Provide the (x, y) coordinate of the cell's center where the given text is located.  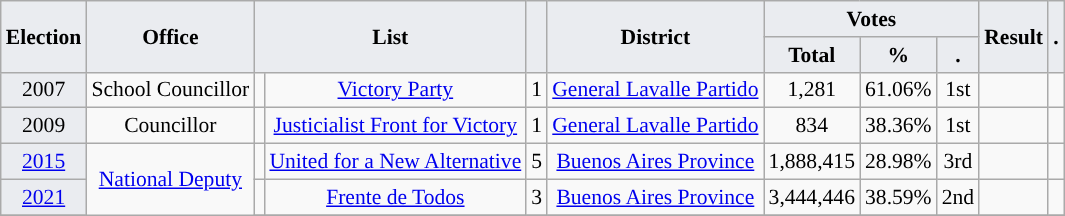
2nd (958, 197)
2021 (44, 197)
School Councillor (170, 90)
National Deputy (170, 180)
38.36% (898, 126)
28.98% (898, 162)
Councillor (170, 126)
% (898, 55)
1,888,415 (812, 162)
List (390, 36)
2009 (44, 126)
District (655, 36)
Victory Party (395, 90)
2015 (44, 162)
834 (812, 126)
Votes (872, 19)
Election (44, 36)
Total (812, 55)
3 (536, 197)
1,281 (812, 90)
5 (536, 162)
3rd (958, 162)
United for a New Alternative (395, 162)
3,444,446 (812, 197)
Frente de Todos (395, 197)
38.59% (898, 197)
2007 (44, 90)
61.06% (898, 90)
Justicialist Front for Victory (395, 126)
Result (1014, 36)
Office (170, 36)
